Return the (x, y) coordinate for the center point of the cell that contains the specified text.  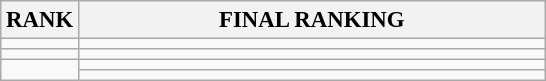
FINAL RANKING (312, 20)
RANK (40, 20)
